Determine the [x, y] coordinate at the center of the cell enclosing the given text.  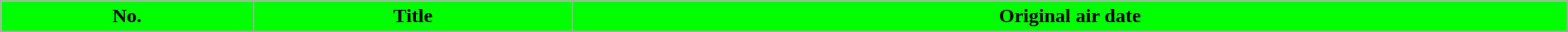
Original air date [1070, 16]
No. [127, 16]
Title [413, 16]
